Output the [x, y] coordinate of the center of the cell containing the given text.  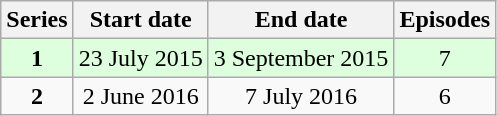
3 September 2015 [301, 58]
2 [37, 96]
7 [445, 58]
23 July 2015 [140, 58]
Start date [140, 20]
End date [301, 20]
Series [37, 20]
1 [37, 58]
2 June 2016 [140, 96]
Episodes [445, 20]
6 [445, 96]
7 July 2016 [301, 96]
